Determine the [x, y] coordinate at the center of the cell enclosing the given text.  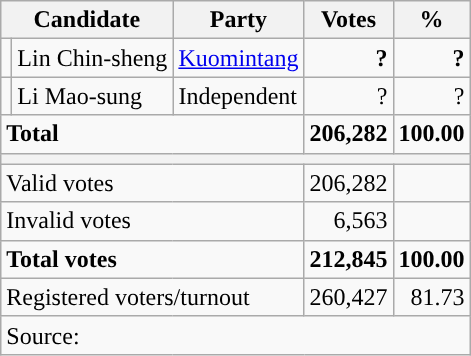
Party [238, 20]
Votes [348, 20]
Total votes [152, 259]
Invalid votes [152, 221]
Valid votes [152, 183]
Registered voters/turnout [152, 297]
260,427 [348, 297]
6,563 [348, 221]
Source: [236, 335]
Lin Chin-sheng [92, 58]
Li Mao-sung [92, 96]
Total [152, 134]
212,845 [348, 259]
81.73 [432, 297]
Candidate [87, 20]
Kuomintang [238, 58]
% [432, 20]
Independent [238, 96]
